Scan for the cell matching the given text and deliver its (X, Y) coordinate at center. 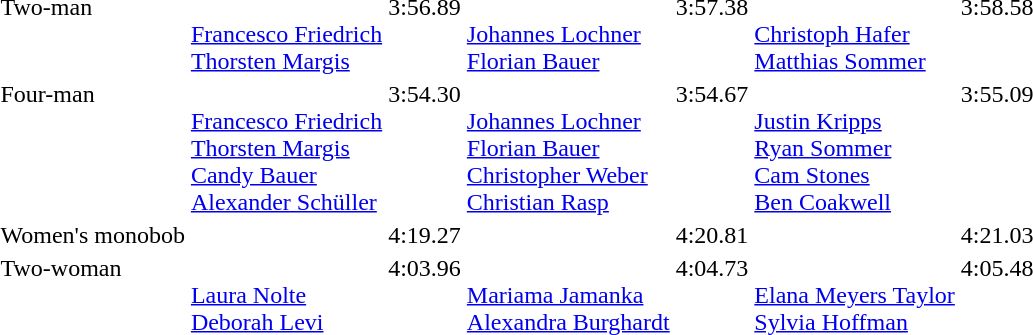
Justin KrippsRyan SommerCam StonesBen Coakwell (854, 148)
Johannes LochnerFlorian BauerChristopher WeberChristian Rasp (568, 148)
3:54.67 (712, 148)
4:19.27 (425, 235)
4:20.81 (712, 235)
Francesco FriedrichThorsten MargisCandy BauerAlexander Schüller (286, 148)
3:54.30 (425, 148)
